For the text-containing cell, return its midpoint in [X, Y] coordinate format. 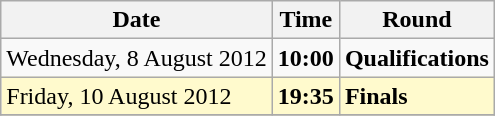
19:35 [306, 96]
10:00 [306, 58]
Date [137, 20]
Round [416, 20]
Finals [416, 96]
Qualifications [416, 58]
Friday, 10 August 2012 [137, 96]
Time [306, 20]
Wednesday, 8 August 2012 [137, 58]
